Output the [x, y] coordinate of the center of the cell containing the given text.  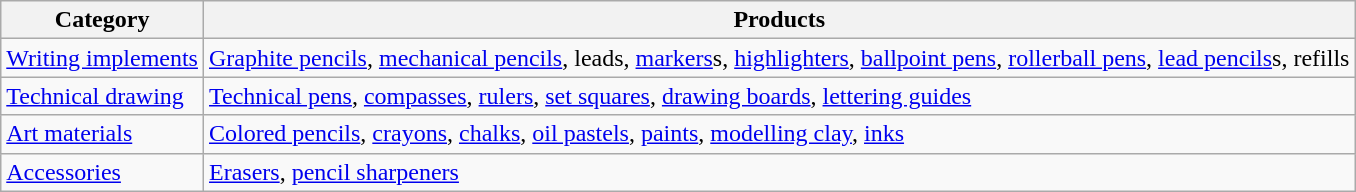
Products [778, 20]
Technical pens, compasses, rulers, set squares, drawing boards, lettering guides [778, 96]
Art materials [102, 134]
Accessories [102, 172]
Colored pencils, crayons, chalks, oil pastels, paints, modelling clay, inks [778, 134]
Erasers, pencil sharpeners [778, 172]
Writing implements [102, 58]
Category [102, 20]
Graphite pencils, mechanical pencils, leads, markerss, highlighters, ballpoint pens, rollerball pens, lead pencilss, refills [778, 58]
Technical drawing [102, 96]
